Output the [x, y] coordinate of the center of the cell containing the given text.  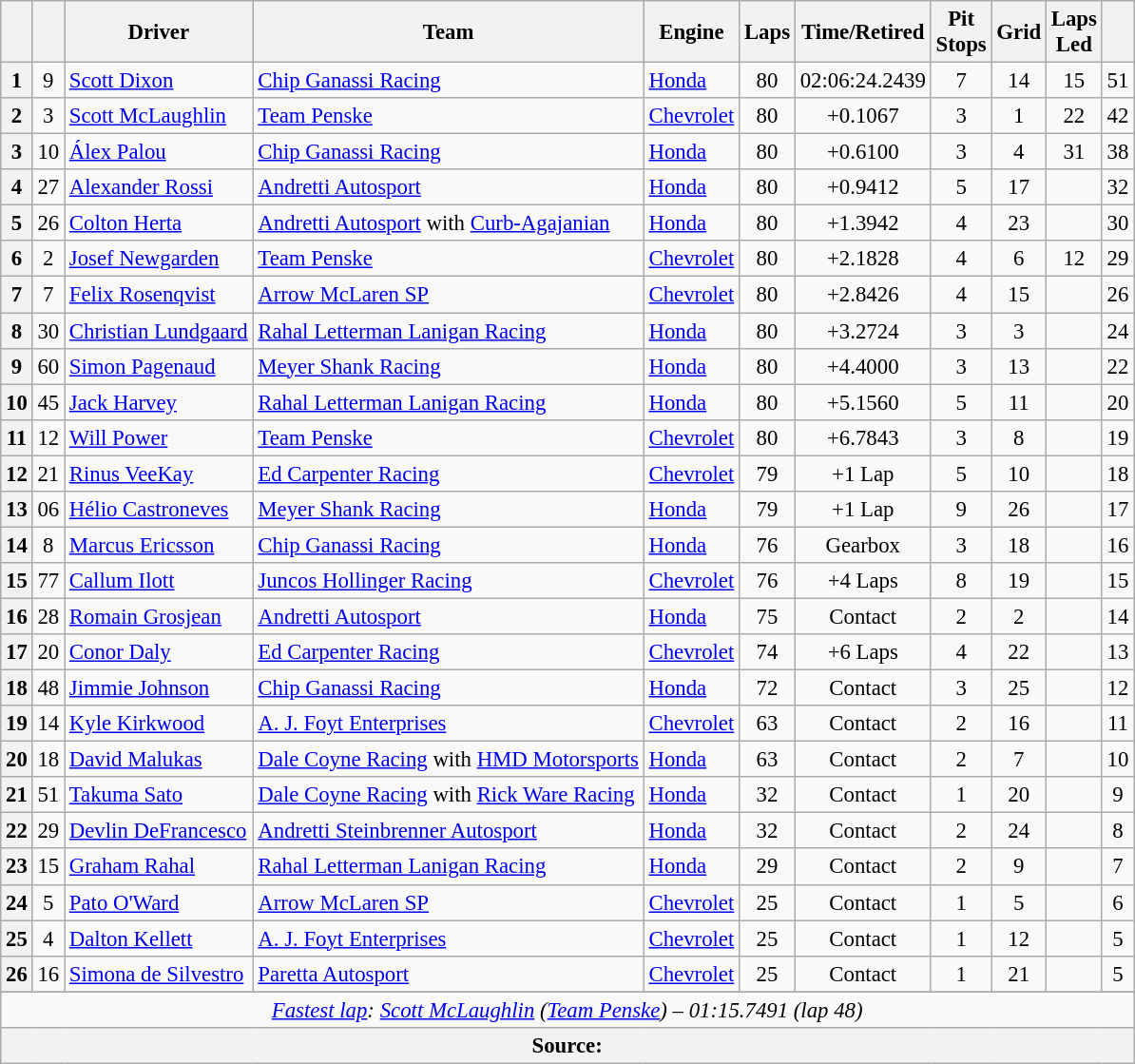
42 [1118, 116]
Dalton Kellett [160, 938]
Will Power [160, 437]
+3.2724 [863, 331]
Graham Rahal [160, 867]
28 [48, 616]
+2.1828 [863, 260]
Hélio Castroneves [160, 510]
06 [48, 510]
Scott Dixon [160, 81]
Dale Coyne Racing with Rick Ware Racing [449, 795]
LapsLed [1074, 32]
Colton Herta [160, 223]
Rinus VeeKay [160, 474]
74 [768, 652]
Andretti Autosport with Curb-Agajanian [449, 223]
Team [449, 32]
+6.7843 [863, 437]
75 [768, 616]
Dale Coyne Racing with HMD Motorsports [449, 760]
Takuma Sato [160, 795]
Kyle Kirkwood [160, 724]
38 [1118, 152]
Fastest lap: Scott McLaughlin (Team Penske) – 01:15.7491 (lap 48) [567, 1010]
Álex Palou [160, 152]
Driver [160, 32]
+1.3942 [863, 223]
+4.4000 [863, 366]
Jimmie Johnson [160, 688]
48 [48, 688]
02:06:24.2439 [863, 81]
David Malukas [160, 760]
+0.6100 [863, 152]
Gearbox [863, 545]
Jack Harvey [160, 402]
+0.9412 [863, 187]
Simon Pagenaud [160, 366]
Source: [567, 1046]
Romain Grosjean [160, 616]
Grid [1019, 32]
+2.8426 [863, 295]
Marcus Ericsson [160, 545]
Conor Daly [160, 652]
Laps [768, 32]
Alexander Rossi [160, 187]
Felix Rosenqvist [160, 295]
Scott McLaughlin [160, 116]
PitStops [961, 32]
45 [48, 402]
Callum Ilott [160, 581]
Time/Retired [863, 32]
Paretta Autosport [449, 974]
+4 Laps [863, 581]
+6 Laps [863, 652]
Simona de Silvestro [160, 974]
Josef Newgarden [160, 260]
77 [48, 581]
+5.1560 [863, 402]
27 [48, 187]
Pato O'Ward [160, 902]
Engine [691, 32]
Juncos Hollinger Racing [449, 581]
60 [48, 366]
31 [1074, 152]
Andretti Steinbrenner Autosport [449, 831]
+0.1067 [863, 116]
72 [768, 688]
Christian Lundgaard [160, 331]
Devlin DeFrancesco [160, 831]
